Return (x, y) of the center of cell containing provided text 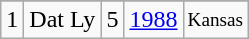
1 (12, 20)
5 (112, 20)
Dat Ly (62, 20)
Kansas (216, 20)
1988 (154, 20)
